Provide the (x, y) coordinate of the cell's center where the given text is located.  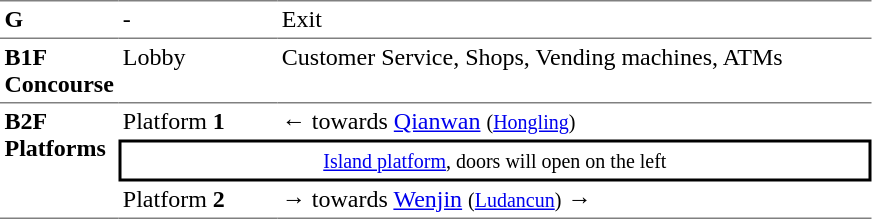
G (59, 19)
← towards Qianwan (Hongling) (574, 122)
- (198, 19)
Island platform, doors will open on the left (494, 161)
Exit (574, 19)
Platform 1 (198, 122)
Customer Service, Shops, Vending machines, ATMs (574, 71)
B1FConcourse (59, 71)
Lobby (198, 71)
